Determine the [X, Y] coordinate at the center of the cell enclosing the given text.  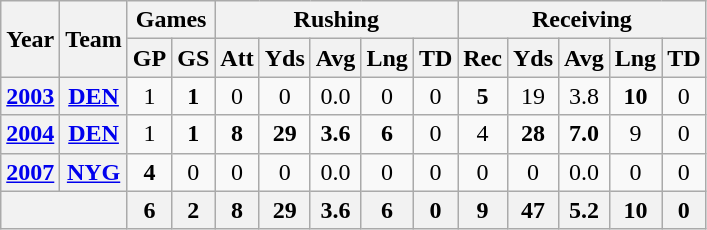
Rec [483, 58]
3.8 [584, 96]
GS [194, 58]
28 [532, 134]
5.2 [584, 210]
NYG [94, 172]
2007 [30, 172]
Att [237, 58]
2004 [30, 134]
Games [170, 20]
19 [532, 96]
Year [30, 39]
47 [532, 210]
7.0 [584, 134]
Receiving [582, 20]
GP [149, 58]
2 [194, 210]
2003 [30, 96]
5 [483, 96]
Team [94, 39]
Rushing [336, 20]
